From the cell containing the given text, extract its center point as [x, y] coordinate. 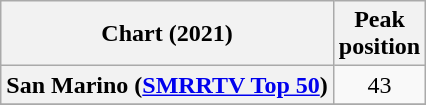
Chart (2021) [168, 34]
43 [379, 85]
Peakposition [379, 34]
San Marino (SMRRTV Top 50) [168, 85]
